Provide the (X, Y) coordinate of the cell's center where the given text is located.  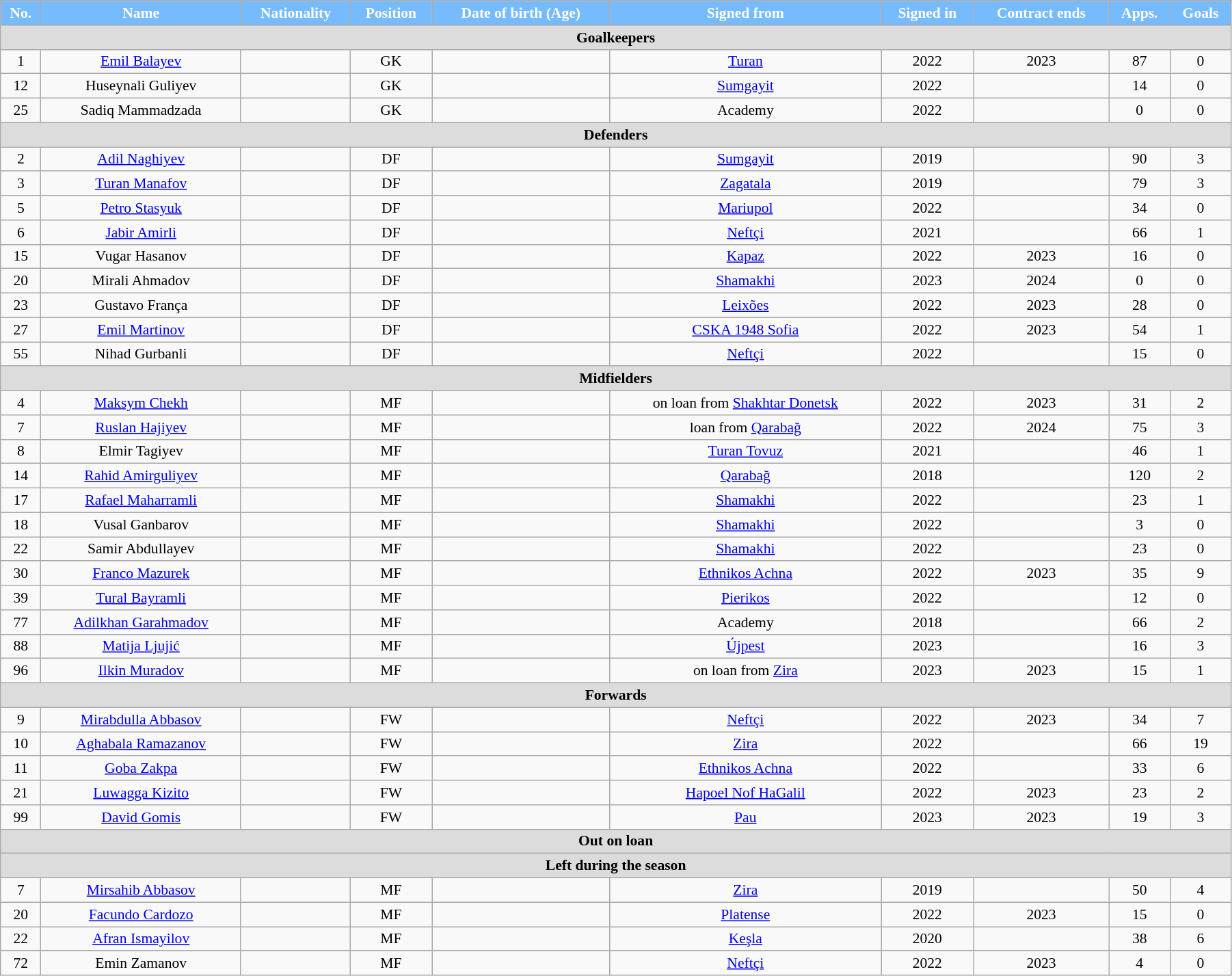
Date of birth (Age) (521, 13)
54 (1140, 330)
Nihad Gurbanli (141, 354)
5 (21, 208)
Samir Abdullayev (141, 549)
Aghabala Ramazanov (141, 744)
Nationality (295, 13)
Signed from (745, 13)
2020 (927, 939)
Afran Ismayilov (141, 939)
38 (1140, 939)
79 (1140, 184)
David Gomis (141, 817)
Facundo Cardozo (141, 914)
Apps. (1140, 13)
Platense (745, 914)
27 (21, 330)
Mariupol (745, 208)
Midfielders (616, 379)
21 (21, 793)
Matija Ljujić (141, 646)
31 (1140, 403)
Goba Zakpa (141, 769)
18 (21, 525)
Emin Zamanov (141, 964)
11 (21, 769)
Hapoel Nof HaGalil (745, 793)
25 (21, 111)
Mirsahib Abbasov (141, 891)
Mirabdulla Abbasov (141, 720)
Pau (745, 817)
10 (21, 744)
Turan Manafov (141, 184)
Vusal Ganbarov (141, 525)
Maksym Chekh (141, 403)
Kapaz (745, 256)
Defenders (616, 135)
Ilkin Muradov (141, 671)
Rahid Amirguliyev (141, 476)
28 (1140, 306)
Goalkeepers (616, 38)
99 (21, 817)
33 (1140, 769)
77 (21, 622)
90 (1140, 159)
88 (21, 646)
CSKA 1948 Sofia (745, 330)
No. (21, 13)
Zagatala (745, 184)
loan from Qarabağ (745, 427)
Position (391, 13)
Emil Martinov (141, 330)
Huseynali Guliyev (141, 86)
Forwards (616, 696)
8 (21, 451)
72 (21, 964)
on loan from Shakhtar Donetsk (745, 403)
Luwagga Kizito (141, 793)
120 (1140, 476)
Ruslan Hajiyev (141, 427)
75 (1140, 427)
17 (21, 501)
Emil Balayev (141, 62)
Gustavo França (141, 306)
Adil Naghiyev (141, 159)
Name (141, 13)
39 (21, 598)
Keşla (745, 939)
Turan (745, 62)
Turan Tovuz (745, 451)
Mirali Ahmadov (141, 281)
35 (1140, 574)
Pierikos (745, 598)
46 (1140, 451)
Tural Bayramli (141, 598)
on loan from Zira (745, 671)
Contract ends (1041, 13)
96 (21, 671)
Elmir Tagiyev (141, 451)
55 (21, 354)
Sadiq Mammadzada (141, 111)
Vugar Hasanov (141, 256)
Leixões (745, 306)
Qarabağ (745, 476)
87 (1140, 62)
Left during the season (616, 866)
Franco Mazurek (141, 574)
Goals (1201, 13)
Jabir Amirli (141, 233)
Signed in (927, 13)
Adilkhan Garahmadov (141, 622)
Petro Stasyuk (141, 208)
Újpest (745, 646)
30 (21, 574)
Rafael Maharramli (141, 501)
50 (1140, 891)
Out on loan (616, 841)
